From the cell containing the given text, extract its center point as [X, Y] coordinate. 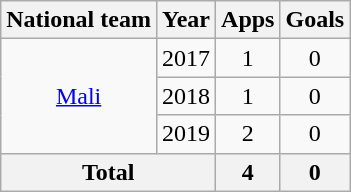
Goals [315, 20]
2018 [186, 96]
Apps [248, 20]
Total [108, 172]
2019 [186, 134]
2017 [186, 58]
National team [79, 20]
4 [248, 172]
Year [186, 20]
Mali [79, 96]
2 [248, 134]
